Find where the given text appears and provide that cell's center as [X, Y] coordinate. 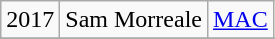
2017 [30, 20]
Sam Morreale [134, 20]
MAC [240, 20]
